Find where the given text appears and provide that cell's center as [x, y] coordinate. 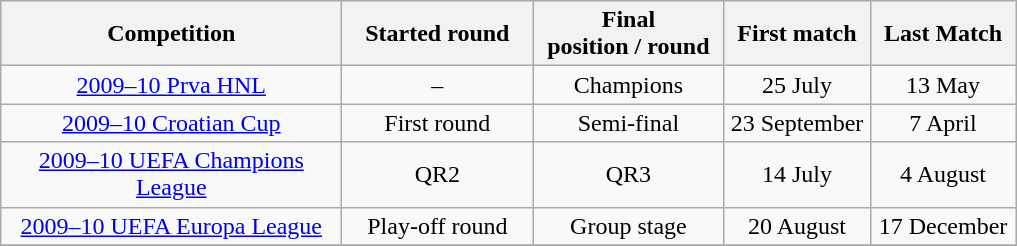
2009–10 Croatian Cup [172, 123]
13 May [943, 85]
QR2 [438, 174]
20 August [797, 226]
Group stage [628, 226]
First match [797, 34]
Finalposition / round [628, 34]
Semi-final [628, 123]
First round [438, 123]
25 July [797, 85]
Champions [628, 85]
QR3 [628, 174]
2009–10 Prva HNL [172, 85]
4 August [943, 174]
Play-off round [438, 226]
2009–10 UEFA Europa League [172, 226]
23 September [797, 123]
7 April [943, 123]
2009–10 UEFA Champions League [172, 174]
Started round [438, 34]
17 December [943, 226]
– [438, 85]
Competition [172, 34]
Last Match [943, 34]
14 July [797, 174]
